Determine the (X, Y) coordinate at the center of the cell enclosing the given text.  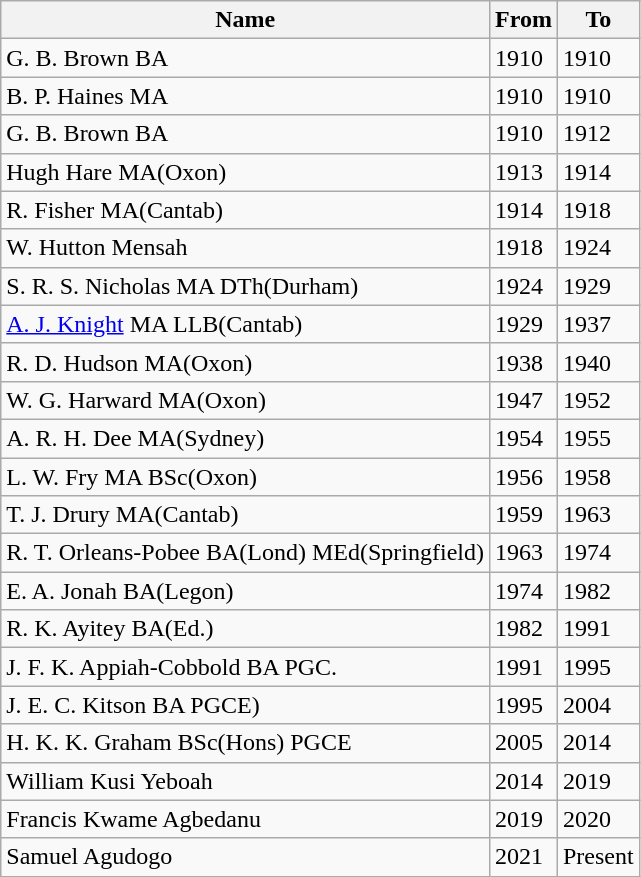
L. W. Fry MA BSc(Oxon) (246, 477)
1912 (598, 134)
Francis Kwame Agbedanu (246, 819)
J. F. K. Appiah-Cobbold BA PGC. (246, 667)
1954 (524, 438)
2020 (598, 819)
T. J. Drury MA(Cantab) (246, 515)
1947 (524, 400)
2005 (524, 743)
J. E. C. Kitson BA PGCE) (246, 705)
1913 (524, 172)
William Kusi Yeboah (246, 781)
H. K. K. Graham BSc(Hons) PGCE (246, 743)
E. A. Jonah BA(Legon) (246, 591)
1938 (524, 362)
Samuel Agudogo (246, 857)
From (524, 20)
1952 (598, 400)
Hugh Hare MA(Oxon) (246, 172)
2021 (524, 857)
B. P. Haines MA (246, 96)
1956 (524, 477)
S. R. S. Nicholas MA DTh(Durham) (246, 286)
Present (598, 857)
2004 (598, 705)
Name (246, 20)
1955 (598, 438)
W. Hutton Mensah (246, 248)
To (598, 20)
1958 (598, 477)
1959 (524, 515)
R. K. Ayitey BA(Ed.) (246, 629)
1937 (598, 324)
A. R. H. Dee MA(Sydney) (246, 438)
A. J. Knight MA LLB(Cantab) (246, 324)
W. G. Harward MA(Oxon) (246, 400)
R. T. Orleans-Pobee BA(Lond) MEd(Springfield) (246, 553)
R. Fisher MA(Cantab) (246, 210)
1940 (598, 362)
R. D. Hudson MA(Oxon) (246, 362)
